Extract the (x, y) coordinate from the center of the cell holding the provided text.  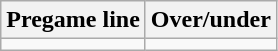
Over/under (210, 20)
Pregame line (74, 20)
